From the cell containing the given text, extract its center point as (x, y) coordinate. 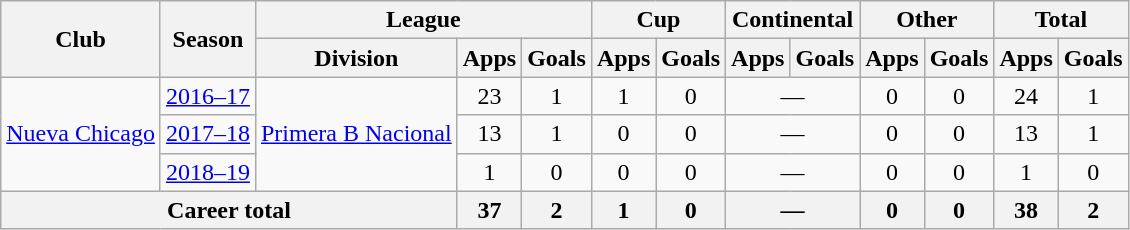
Season (208, 39)
Division (356, 58)
Cup (658, 20)
Primera B Nacional (356, 134)
Club (81, 39)
2017–18 (208, 134)
23 (489, 96)
24 (1026, 96)
Total (1061, 20)
38 (1026, 210)
2018–19 (208, 172)
37 (489, 210)
League (423, 20)
2016–17 (208, 96)
Continental (793, 20)
Career total (229, 210)
Nueva Chicago (81, 134)
Other (927, 20)
